Output the [X, Y] coordinate of the center of the cell containing the given text.  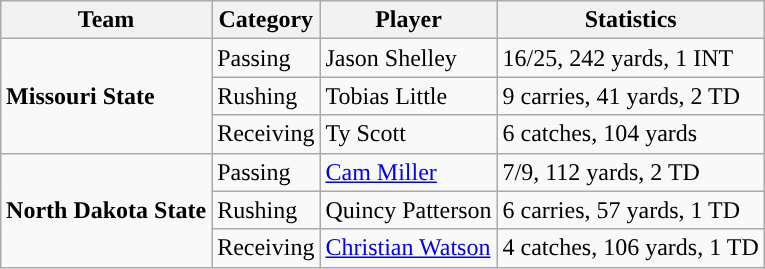
Christian Watson [408, 248]
4 catches, 106 yards, 1 TD [630, 248]
Category [266, 20]
Player [408, 20]
Cam Miller [408, 172]
6 carries, 57 yards, 1 TD [630, 210]
Ty Scott [408, 134]
Jason Shelley [408, 58]
Missouri State [106, 96]
9 carries, 41 yards, 2 TD [630, 96]
16/25, 242 yards, 1 INT [630, 58]
6 catches, 104 yards [630, 134]
Team [106, 20]
Quincy Patterson [408, 210]
North Dakota State [106, 210]
Tobias Little [408, 96]
Statistics [630, 20]
7/9, 112 yards, 2 TD [630, 172]
